Scan for the cell matching the given text and deliver its (X, Y) coordinate at center. 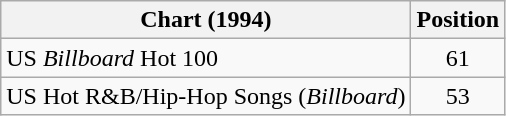
53 (458, 96)
Position (458, 20)
US Hot R&B/Hip-Hop Songs (Billboard) (206, 96)
61 (458, 58)
Chart (1994) (206, 20)
US Billboard Hot 100 (206, 58)
